Output the [x, y] coordinate of the center of the cell containing the given text.  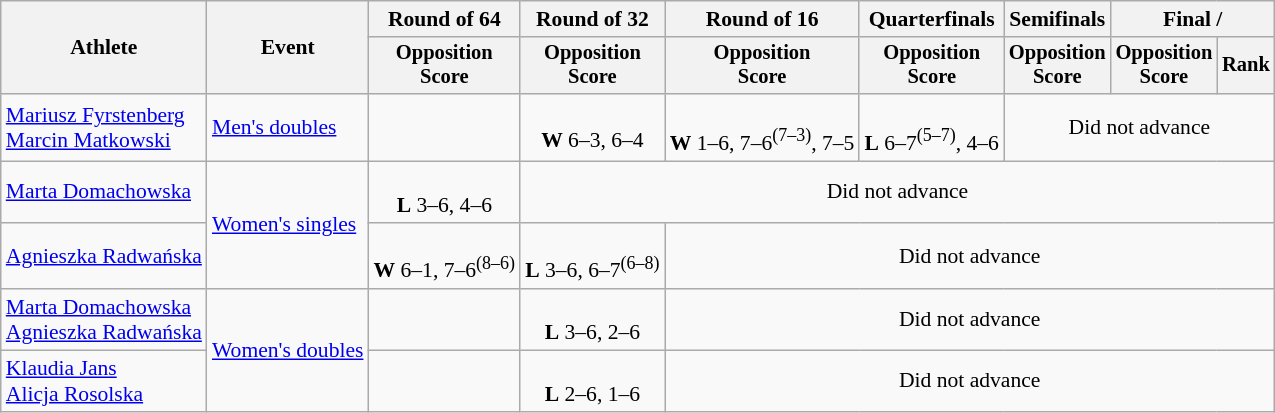
Agnieszka Radwańska [104, 256]
Round of 32 [592, 19]
Round of 64 [444, 19]
Athlete [104, 48]
L 3–6, 2–6 [592, 320]
L 3–6, 4–6 [444, 192]
Rank [1246, 66]
W 1–6, 7–6(7–3), 7–5 [762, 128]
W 6–3, 6–4 [592, 128]
L 3–6, 6–7(6–8) [592, 256]
Mariusz FyrstenbergMarcin Matkowski [104, 128]
L 6–7(5–7), 4–6 [931, 128]
Marta Domachowska Agnieszka Radwańska [104, 320]
Klaudia Jans Alicja Rosolska [104, 380]
Semifinals [1058, 19]
Quarterfinals [931, 19]
Marta Domachowska [104, 192]
Women's doubles [288, 350]
W 6–1, 7–6(8–6) [444, 256]
Round of 16 [762, 19]
Men's doubles [288, 128]
Event [288, 48]
L 2–6, 1–6 [592, 380]
Final / [1193, 19]
Women's singles [288, 225]
